From the cell containing the given text, extract its center point as (X, Y) coordinate. 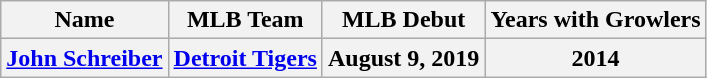
Name (84, 20)
August 9, 2019 (403, 58)
Years with Growlers (596, 20)
Detroit Tigers (245, 58)
2014 (596, 58)
MLB Debut (403, 20)
MLB Team (245, 20)
John Schreiber (84, 58)
